Locate the cell with the specified text and output its (X, Y) center coordinate. 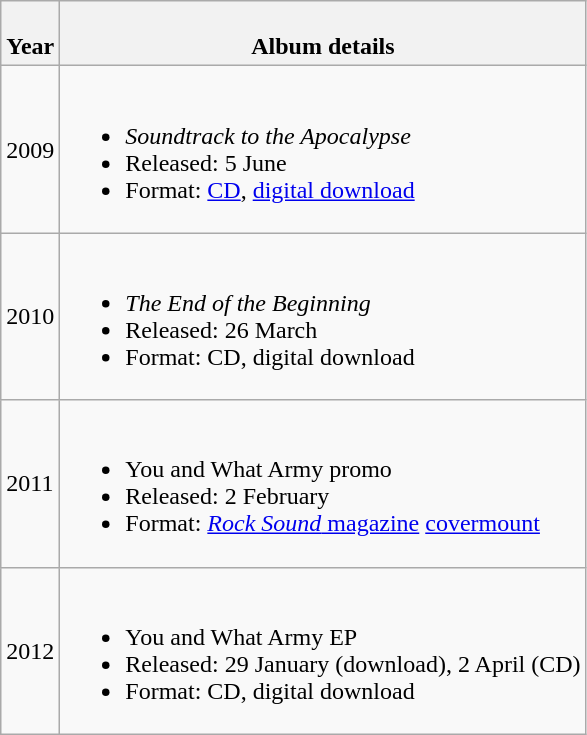
You and What Army promoReleased: 2 FebruaryFormat: Rock Sound magazine covermount (323, 484)
2012 (30, 650)
You and What Army EPReleased: 29 January (download), 2 April (CD)Format: CD, digital download (323, 650)
Year (30, 34)
Soundtrack to the ApocalypseReleased: 5 JuneFormat: CD, digital download (323, 150)
The End of the BeginningReleased: 26 MarchFormat: CD, digital download (323, 316)
2011 (30, 484)
2010 (30, 316)
2009 (30, 150)
Album details (323, 34)
